From the cell containing the given text, extract its center point as (x, y) coordinate. 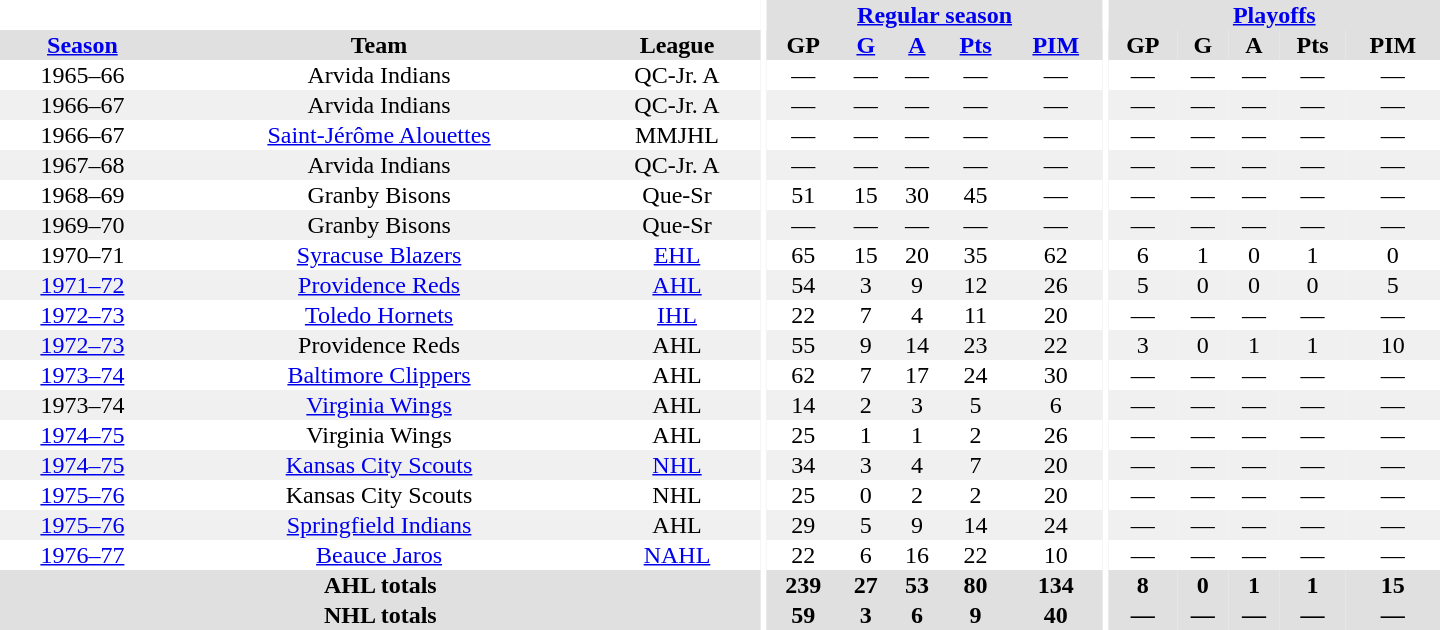
29 (803, 525)
23 (975, 345)
1971–72 (82, 285)
80 (975, 585)
16 (916, 555)
Team (380, 45)
Playoffs (1274, 15)
11 (975, 315)
54 (803, 285)
Regular season (934, 15)
NAHL (676, 555)
17 (916, 375)
Syracuse Blazers (380, 255)
65 (803, 255)
134 (1056, 585)
1965–66 (82, 75)
Springfield Indians (380, 525)
Saint-Jérôme Alouettes (380, 135)
51 (803, 195)
27 (866, 585)
Beauce Jaros (380, 555)
EHL (676, 255)
NHL totals (380, 615)
40 (1056, 615)
1967–68 (82, 165)
Baltimore Clippers (380, 375)
League (676, 45)
MMJHL (676, 135)
8 (1142, 585)
53 (916, 585)
1976–77 (82, 555)
IHL (676, 315)
12 (975, 285)
AHL totals (380, 585)
34 (803, 465)
35 (975, 255)
Toledo Hornets (380, 315)
239 (803, 585)
45 (975, 195)
1969–70 (82, 225)
Season (82, 45)
59 (803, 615)
1970–71 (82, 255)
1968–69 (82, 195)
55 (803, 345)
